Determine the [x, y] coordinate at the center of the cell enclosing the given text.  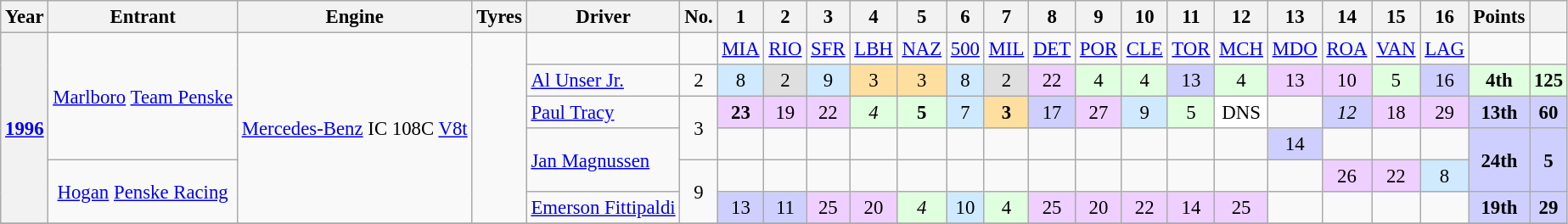
MIL [1006, 49]
Hogan Penske Racing [143, 192]
MCH [1241, 49]
18 [1396, 113]
Points [1499, 17]
LAG [1445, 49]
Engine [355, 17]
Paul Tracy [603, 113]
6 [964, 17]
60 [1548, 113]
Emerson Fittipaldi [603, 208]
ROA [1346, 49]
500 [964, 49]
23 [740, 113]
4th [1499, 81]
Al Unser Jr. [603, 81]
Marlboro Team Penske [143, 97]
Year [25, 17]
POR [1099, 49]
Jan Magnussen [603, 160]
RIO [785, 49]
NAZ [922, 49]
17 [1053, 113]
1 [740, 17]
15 [1396, 17]
LBH [874, 49]
27 [1099, 113]
DNS [1241, 113]
Entrant [143, 17]
MDO [1295, 49]
VAN [1396, 49]
CLE [1144, 49]
125 [1548, 81]
No. [699, 17]
19 [785, 113]
Driver [603, 17]
13th [1499, 113]
MIA [740, 49]
19th [1499, 208]
SFR [829, 49]
Tyres [499, 17]
26 [1346, 176]
DET [1053, 49]
24th [1499, 160]
TOR [1191, 49]
